From the cell containing the given text, extract its center point as (X, Y) coordinate. 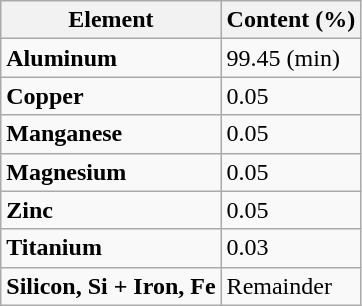
99.45 (min) (291, 58)
Copper (111, 96)
Zinc (111, 210)
Silicon, Si + Iron, Fe (111, 286)
Element (111, 20)
Manganese (111, 134)
Titanium (111, 248)
0.03 (291, 248)
Aluminum (111, 58)
Remainder (291, 286)
Magnesium (111, 172)
Content (%) (291, 20)
